Return [X, Y] of the center of cell containing provided text 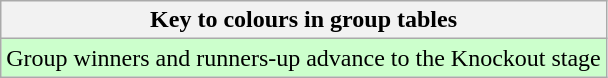
Group winners and runners-up advance to the Knockout stage [304, 58]
Key to colours in group tables [304, 20]
